From the cell containing the given text, extract its center point as (X, Y) coordinate. 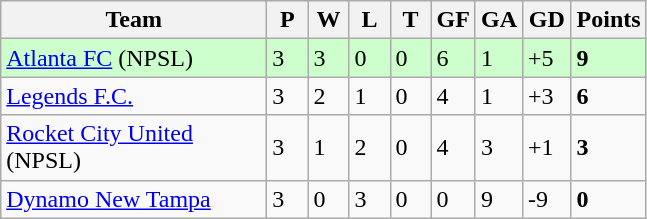
+5 (548, 58)
-9 (548, 199)
P (288, 20)
Points (608, 20)
Atlanta FC (NPSL) (134, 58)
GF (453, 20)
GD (548, 20)
Team (134, 20)
T (410, 20)
Dynamo New Tampa (134, 199)
W (328, 20)
+1 (548, 148)
GA (498, 20)
Legends F.C. (134, 96)
L (370, 20)
Rocket City United (NPSL) (134, 148)
+3 (548, 96)
